Return (X, Y) of the center of cell containing provided text 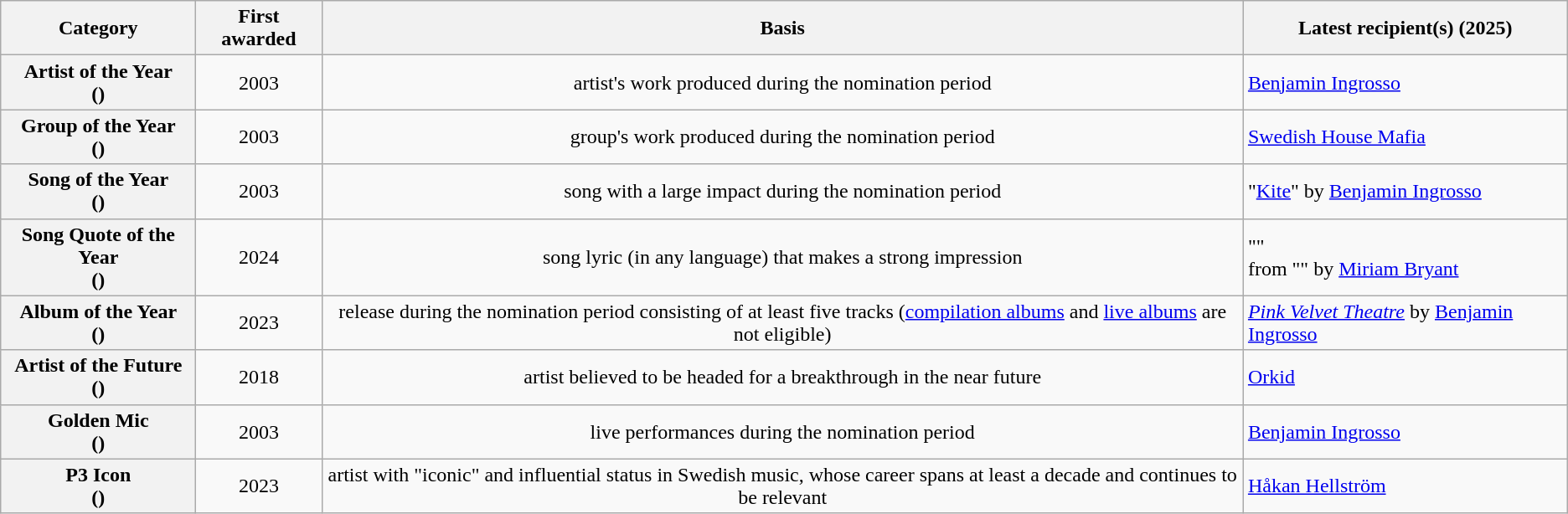
group's work produced during the nomination period (782, 137)
Song of the Year() (99, 191)
Pink Velvet Theatre by Benjamin Ingrosso (1406, 323)
""from "" by Miriam Bryant (1406, 257)
Artist of the Year() (99, 82)
Orkid (1406, 377)
2018 (259, 377)
Song Quote of the Year() (99, 257)
Category (99, 28)
Group of the Year() (99, 137)
Swedish House Mafia (1406, 137)
song lyric (in any language) that makes a strong impression (782, 257)
live performances during the nomination period (782, 432)
2024 (259, 257)
Album of the Year() (99, 323)
First awarded (259, 28)
song with a large impact during the nomination period (782, 191)
release during the nomination period consisting of at least five tracks (compilation albums and live albums are not eligible) (782, 323)
artist with "iconic" and influential status in Swedish music, whose career spans at least a decade and continues to be relevant (782, 486)
Latest recipient(s) (2025) (1406, 28)
artist's work produced during the nomination period (782, 82)
Artist of the Future() (99, 377)
Håkan Hellström (1406, 486)
artist believed to be headed for a breakthrough in the near future (782, 377)
Basis (782, 28)
Golden Mic() (99, 432)
P3 Icon() (99, 486)
"Kite" by Benjamin Ingrosso (1406, 191)
